Extract the (X, Y) coordinate from the center of the cell holding the provided text.  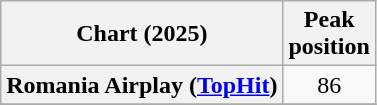
Peakposition (329, 34)
Romania Airplay (TopHit) (142, 85)
86 (329, 85)
Chart (2025) (142, 34)
